From the cell containing the given text, extract its center point as (x, y) coordinate. 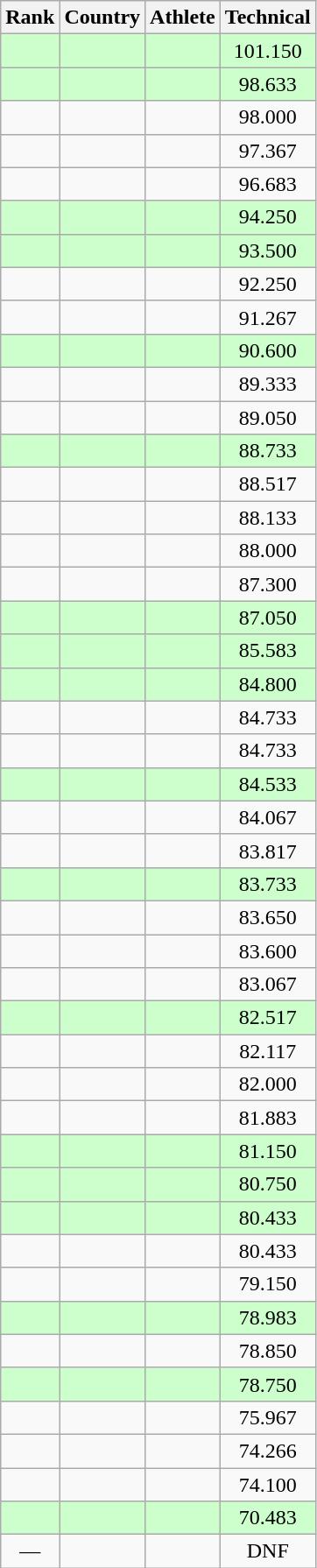
88.133 (268, 518)
78.983 (268, 1317)
81.883 (268, 1118)
Technical (268, 18)
83.817 (268, 851)
Athlete (183, 18)
93.500 (268, 251)
83.600 (268, 950)
87.300 (268, 584)
DNF (268, 1551)
83.067 (268, 985)
91.267 (268, 317)
81.150 (268, 1151)
94.250 (268, 217)
80.750 (268, 1184)
98.633 (268, 84)
92.250 (268, 284)
96.683 (268, 184)
— (30, 1551)
70.483 (268, 1518)
79.150 (268, 1284)
89.333 (268, 384)
Country (102, 18)
83.650 (268, 917)
97.367 (268, 151)
85.583 (268, 651)
74.266 (268, 1451)
75.967 (268, 1417)
88.733 (268, 451)
82.117 (268, 1051)
78.750 (268, 1384)
87.050 (268, 618)
74.100 (268, 1485)
88.517 (268, 484)
98.000 (268, 117)
101.150 (268, 51)
83.733 (268, 884)
82.517 (268, 1018)
84.067 (268, 817)
88.000 (268, 551)
82.000 (268, 1084)
84.800 (268, 684)
Rank (30, 18)
84.533 (268, 784)
78.850 (268, 1351)
89.050 (268, 418)
90.600 (268, 350)
